Find where the given text appears and provide that cell's center as [x, y] coordinate. 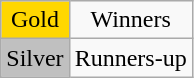
Gold [35, 20]
Runners-up [130, 58]
Winners [130, 20]
Silver [35, 58]
